Capture the cell that displays the provided text and extract its [x, y] central coordinate. 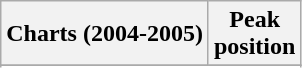
Peakposition [254, 34]
Charts (2004-2005) [105, 34]
